Determine the [x, y] coordinate at the center of the cell enclosing the given text.  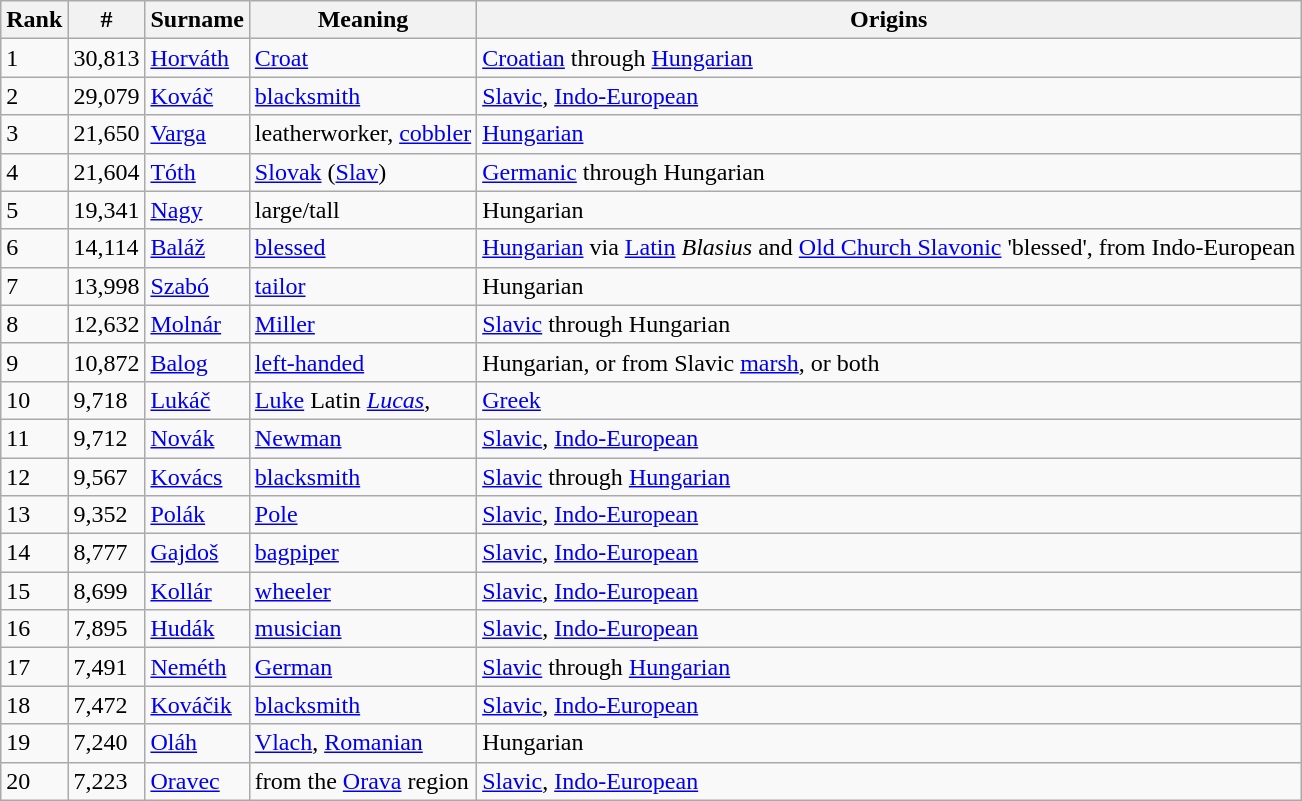
18 [34, 705]
Slovak (Slav) [362, 172]
Oláh [197, 743]
7,223 [106, 781]
6 [34, 248]
7,895 [106, 629]
16 [34, 629]
# [106, 20]
Oravec [197, 781]
14,114 [106, 248]
9,712 [106, 438]
14 [34, 553]
19 [34, 743]
21,604 [106, 172]
9,718 [106, 400]
8,699 [106, 591]
Novák [197, 438]
Greek [889, 400]
7,240 [106, 743]
Szabó [197, 286]
19,341 [106, 210]
9,567 [106, 477]
musician [362, 629]
8,777 [106, 553]
blessed [362, 248]
Polák [197, 515]
5 [34, 210]
12,632 [106, 324]
Hungarian, or from Slavic marsh, or both [889, 362]
12 [34, 477]
7,472 [106, 705]
Croat [362, 58]
Germanic through Hungarian [889, 172]
large/tall [362, 210]
Kováčik [197, 705]
Hungarian via Latin Blasius and Old Church Slavonic 'blessed', from Indo-European [889, 248]
9 [34, 362]
3 [34, 134]
tailor [362, 286]
Origins [889, 20]
4 [34, 172]
8 [34, 324]
17 [34, 667]
20 [34, 781]
10 [34, 400]
Varga [197, 134]
Meaning [362, 20]
German [362, 667]
Luke Latin Lucas, [362, 400]
Kováč [197, 96]
Tóth [197, 172]
15 [34, 591]
Neméth [197, 667]
Balog [197, 362]
11 [34, 438]
10,872 [106, 362]
Vlach, Romanian [362, 743]
wheeler [362, 591]
left-handed [362, 362]
Pole [362, 515]
Rank [34, 20]
Kollár [197, 591]
13,998 [106, 286]
9,352 [106, 515]
bagpiper [362, 553]
7 [34, 286]
Hudák [197, 629]
21,650 [106, 134]
Croatian through Hungarian [889, 58]
29,079 [106, 96]
Miller [362, 324]
Gajdoš [197, 553]
from the Orava region [362, 781]
leatherworker, cobbler [362, 134]
Lukáč [197, 400]
Molnár [197, 324]
Newman [362, 438]
Nagy [197, 210]
Horváth [197, 58]
Baláž [197, 248]
7,491 [106, 667]
30,813 [106, 58]
13 [34, 515]
1 [34, 58]
Kovács [197, 477]
Surname [197, 20]
2 [34, 96]
